Search for the cell housing the specified text and yield its (X, Y) center coordinate. 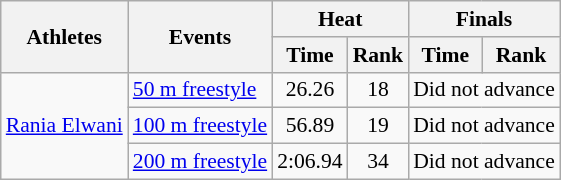
Athletes (64, 36)
Finals (484, 19)
100 m freestyle (200, 126)
Heat (340, 19)
18 (378, 90)
50 m freestyle (200, 90)
19 (378, 126)
34 (378, 162)
Rania Elwani (64, 126)
200 m freestyle (200, 162)
56.89 (310, 126)
2:06.94 (310, 162)
Events (200, 36)
26.26 (310, 90)
